From the cell containing the given text, extract its center point as [x, y] coordinate. 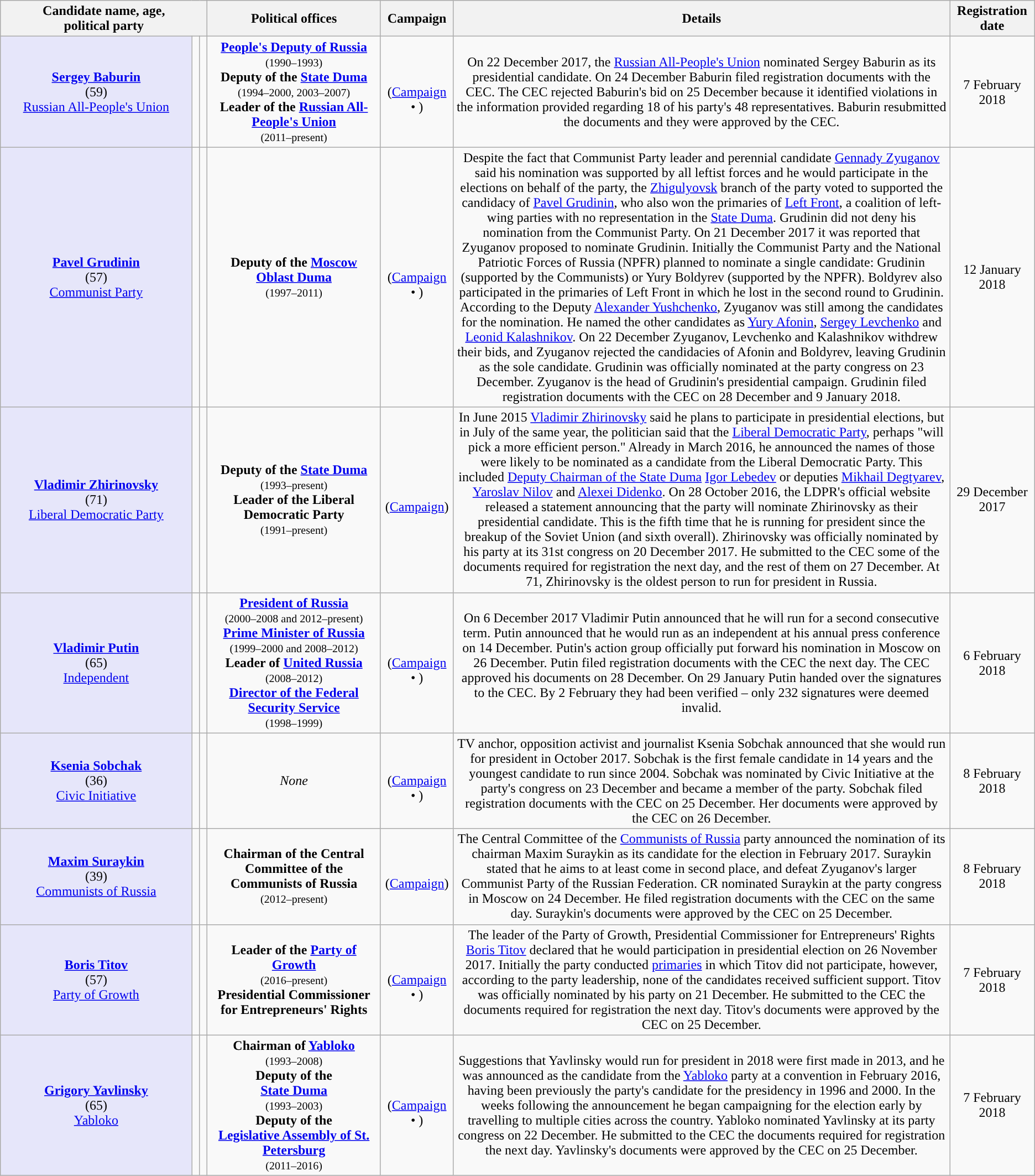
Registration date [992, 19]
Maxim Suraykin(39)Communists of Russia [96, 876]
People's Deputy of Russia(1990–1993)Deputy of the State Duma(1994–2000, 2003–2007)Leader of the Russian All-People's Union(2011–present) [294, 92]
Vladimir Zhirinovsky(71)Liberal Democratic Party [96, 500]
6 February 2018 [992, 663]
Details [702, 19]
None [294, 781]
Grigory Yavlinsky(65)Yabloko [96, 1105]
Ksenia Sobchak(36)Civic Initiative [96, 781]
Campaign [417, 19]
Chairman of the Central Committee of the Communists of Russia(2012–present) [294, 876]
12 January 2018 [992, 277]
Deputy of the State Duma(1993–present)Leader of the Liberal Democratic Party(1991–present) [294, 500]
Candidate name, age,political party [104, 19]
Deputy of the Moscow Oblast Duma(1997–2011) [294, 277]
Chairman of Yabloko(1993–2008) Deputy of theState Duma(1993–2003) Deputy of theLegislative Assembly of St. Petersburg(2011–2016) [294, 1105]
Pavel Grudinin(57)Communist Party [96, 277]
Sergey Baburin(59)Russian All-People's Union [96, 92]
Political offices [294, 19]
Boris Titov(57)Party of Growth [96, 980]
Vladimir Putin(65)Independent [96, 663]
Leader of the Party of Growth(2016–present)Presidential Commissioner for Entrepreneurs' Rights [294, 980]
29 December 2017 [992, 500]
